From the cell containing the given text, extract its center point as [x, y] coordinate. 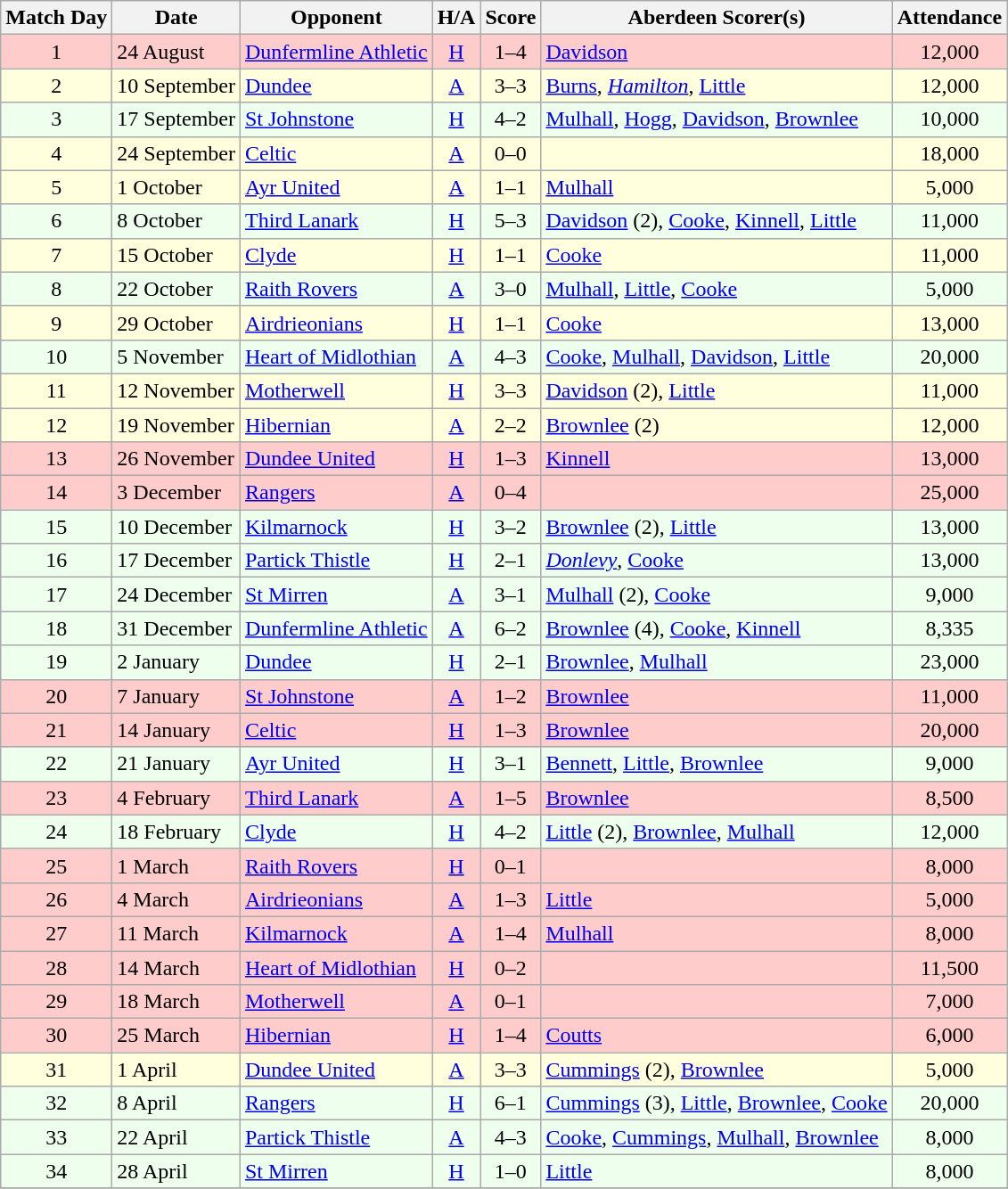
10 September [176, 86]
H/A [456, 18]
14 January [176, 730]
1 [57, 52]
23 [57, 798]
22 [57, 764]
0–2 [511, 967]
24 [57, 832]
22 April [176, 1137]
24 September [176, 153]
Donlevy, Cooke [717, 561]
2–2 [511, 425]
11 March [176, 933]
Cummings (2), Brownlee [717, 1070]
6,000 [949, 1036]
11 [57, 390]
6–1 [511, 1103]
Cooke, Mulhall, Davidson, Little [717, 357]
33 [57, 1137]
26 November [176, 459]
31 December [176, 628]
Score [511, 18]
1 March [176, 865]
Brownlee (2), Little [717, 527]
16 [57, 561]
Davidson (2), Little [717, 390]
1 April [176, 1070]
Match Day [57, 18]
Coutts [717, 1036]
10,000 [949, 119]
24 August [176, 52]
12 [57, 425]
24 December [176, 594]
Mulhall, Hogg, Davidson, Brownlee [717, 119]
Bennett, Little, Brownlee [717, 764]
25 March [176, 1036]
14 March [176, 967]
19 [57, 662]
18 February [176, 832]
0–4 [511, 493]
Brownlee (4), Cooke, Kinnell [717, 628]
1–5 [511, 798]
Mulhall (2), Cooke [717, 594]
8,500 [949, 798]
Brownlee, Mulhall [717, 662]
29 October [176, 323]
15 October [176, 255]
19 November [176, 425]
12 November [176, 390]
27 [57, 933]
10 December [176, 527]
5–3 [511, 221]
Attendance [949, 18]
22 October [176, 289]
4 February [176, 798]
28 [57, 967]
21 January [176, 764]
17 December [176, 561]
31 [57, 1070]
28 April [176, 1171]
3 December [176, 493]
17 September [176, 119]
Burns, Hamilton, Little [717, 86]
Cummings (3), Little, Brownlee, Cooke [717, 1103]
Little (2), Brownlee, Mulhall [717, 832]
25,000 [949, 493]
26 [57, 899]
15 [57, 527]
18 March [176, 1002]
14 [57, 493]
7 [57, 255]
13 [57, 459]
Mulhall, Little, Cooke [717, 289]
Opponent [336, 18]
3 [57, 119]
0–0 [511, 153]
18,000 [949, 153]
30 [57, 1036]
4 [57, 153]
20 [57, 696]
3–0 [511, 289]
6–2 [511, 628]
6 [57, 221]
2 [57, 86]
8 October [176, 221]
8 April [176, 1103]
17 [57, 594]
5 [57, 187]
29 [57, 1002]
Cooke, Cummings, Mulhall, Brownlee [717, 1137]
7 January [176, 696]
1 October [176, 187]
Aberdeen Scorer(s) [717, 18]
10 [57, 357]
Brownlee (2) [717, 425]
8,335 [949, 628]
1–0 [511, 1171]
9 [57, 323]
Davidson [717, 52]
8 [57, 289]
4 March [176, 899]
18 [57, 628]
Date [176, 18]
23,000 [949, 662]
32 [57, 1103]
1–2 [511, 696]
21 [57, 730]
25 [57, 865]
7,000 [949, 1002]
3–2 [511, 527]
2 January [176, 662]
5 November [176, 357]
Kinnell [717, 459]
Davidson (2), Cooke, Kinnell, Little [717, 221]
11,500 [949, 967]
34 [57, 1171]
